Search for the cell housing the specified text and yield its [x, y] center coordinate. 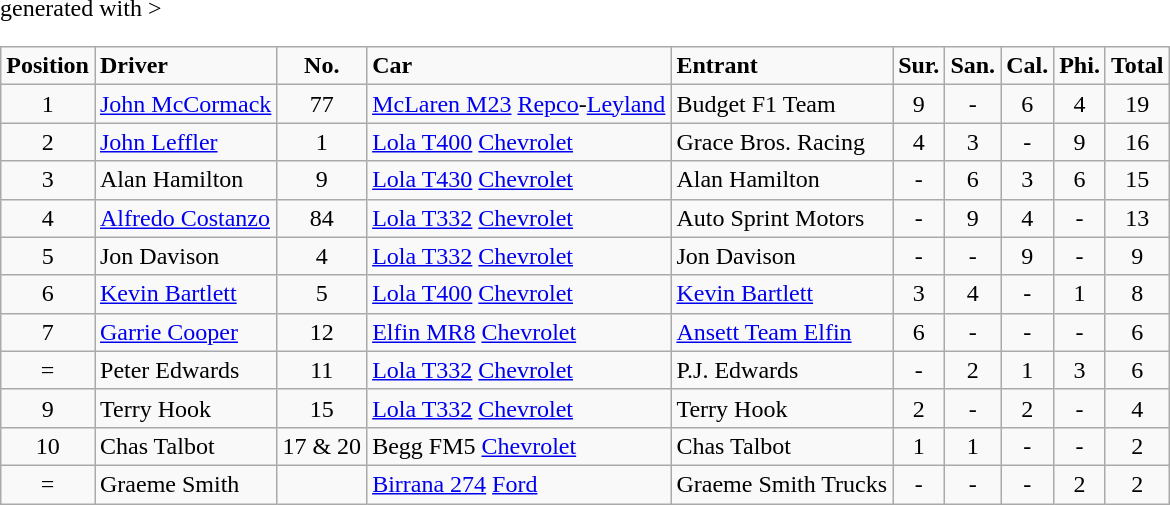
Position [48, 66]
8 [1137, 294]
Total [1137, 66]
John Leffler [185, 142]
Garrie Cooper [185, 332]
Lola T430 Chevrolet [519, 180]
Begg FM5 Chevrolet [519, 446]
Graeme Smith Trucks [782, 484]
Grace Bros. Racing [782, 142]
Budget F1 Team [782, 104]
Elfin MR8 Chevrolet [519, 332]
John McCormack [185, 104]
12 [322, 332]
10 [48, 446]
Car [519, 66]
Graeme Smith [185, 484]
Driver [185, 66]
Cal. [1028, 66]
11 [322, 370]
No. [322, 66]
19 [1137, 104]
13 [1137, 218]
Alfredo Costanzo [185, 218]
Entrant [782, 66]
16 [1137, 142]
McLaren M23 Repco-Leyland [519, 104]
77 [322, 104]
Phi. [1080, 66]
7 [48, 332]
Ansett Team Elfin [782, 332]
Sur. [919, 66]
San. [973, 66]
17 & 20 [322, 446]
Auto Sprint Motors [782, 218]
Birrana 274 Ford [519, 484]
Peter Edwards [185, 370]
84 [322, 218]
P.J. Edwards [782, 370]
